Locate the cell with the specified text and output its [X, Y] center coordinate. 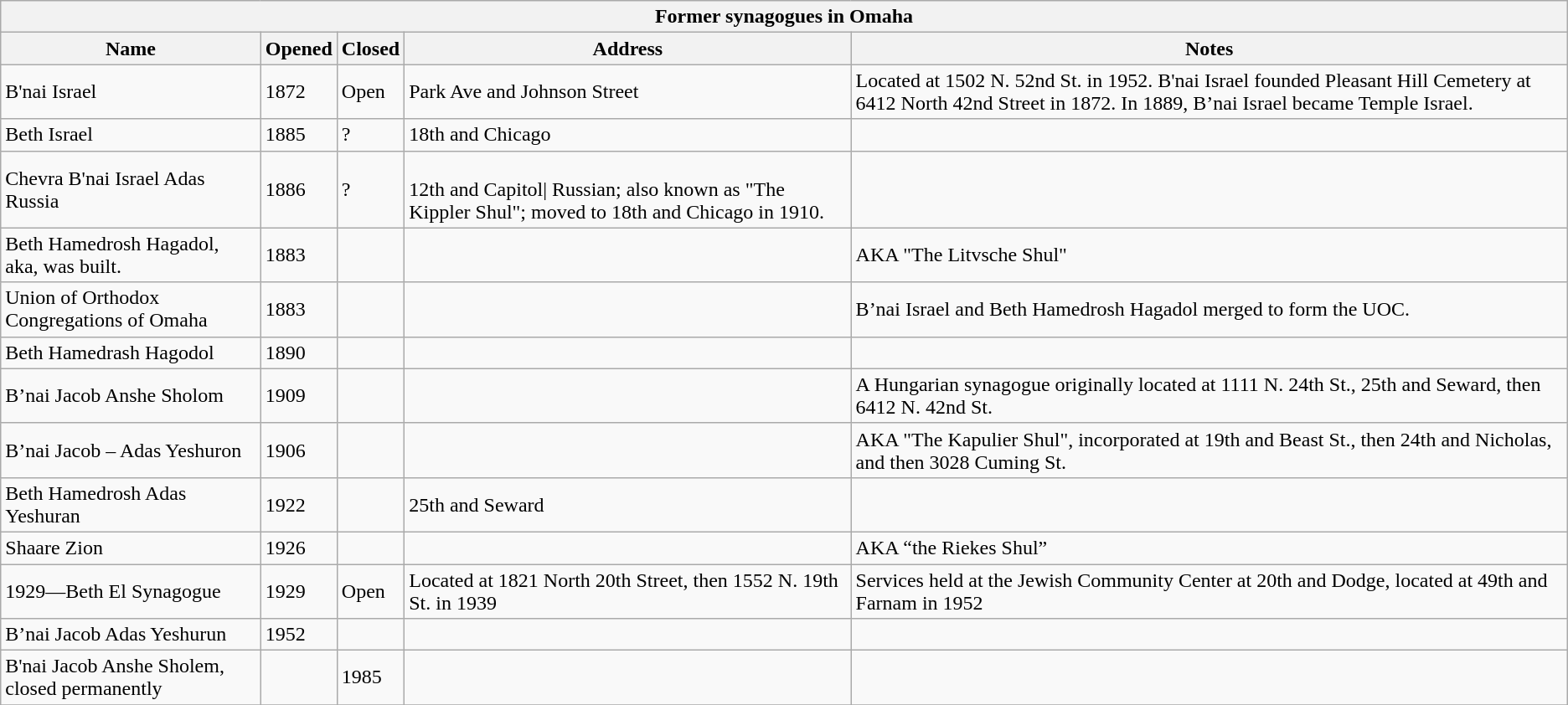
1929 [298, 591]
1890 [298, 352]
1885 [298, 135]
1929—Beth El Synagogue [131, 591]
1926 [298, 548]
25th and Seward [628, 504]
Chevra B'nai Israel Adas Russia [131, 189]
Beth Hamedrash Hagodol [131, 352]
1922 [298, 504]
Located at 1821 North 20th Street, then 1552 N. 19th St. in 1939 [628, 591]
AKA "The Kapulier Shul", incorporated at 19th and Beast St., then 24th and Nicholas, and then 3028 Cuming St. [1210, 450]
Beth Hamedrosh Adas Yeshuran [131, 504]
Beth Hamedrosh Hagadol, aka, was built. [131, 255]
Beth Israel [131, 135]
Address [628, 49]
Services held at the Jewish Community Center at 20th and Dodge, located at 49th and Farnam in 1952 [1210, 591]
Former synagogues in Omaha [784, 17]
12th and Capitol| Russian; also known as "The Kippler Shul"; moved to 18th and Chicago in 1910. [628, 189]
B’nai Jacob – Adas Yeshuron [131, 450]
Shaare Zion [131, 548]
Opened [298, 49]
1886 [298, 189]
Name [131, 49]
B’nai Jacob Anshe Sholom [131, 395]
1985 [370, 678]
Union of Orthodox Congregations of Omaha [131, 310]
A Hungarian synagogue originally located at 1111 N. 24th St., 25th and Seward, then 6412 N. 42nd St. [1210, 395]
AKA "The Litvsche Shul" [1210, 255]
18th and Chicago [628, 135]
1906 [298, 450]
AKA “the Riekes Shul” [1210, 548]
B'nai Israel [131, 92]
1909 [298, 395]
1952 [298, 635]
B'nai Jacob Anshe Sholem, closed permanently [131, 678]
Park Ave and Johnson Street [628, 92]
Closed [370, 49]
B’nai Israel and Beth Hamedrosh Hagadol merged to form the UOC. [1210, 310]
1872 [298, 92]
B’nai Jacob Adas Yeshurun [131, 635]
Notes [1210, 49]
